Find where the given text appears and provide that cell's center as (x, y) coordinate. 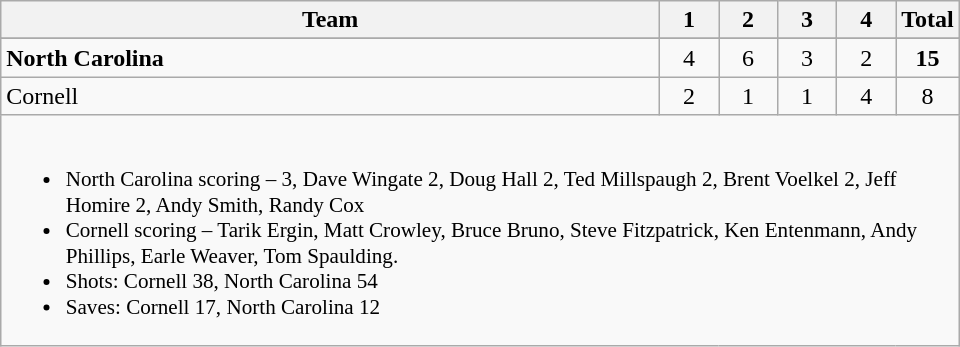
North Carolina (330, 58)
6 (748, 58)
Team (330, 20)
8 (928, 96)
Total (928, 20)
15 (928, 58)
Cornell (330, 96)
